Identify which cell holds the provided text, then report its [x, y] central coordinate. 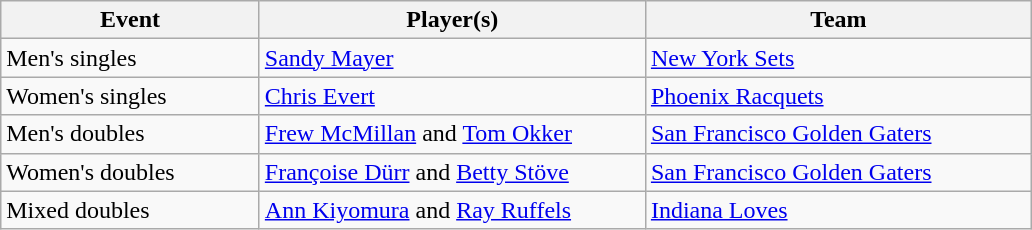
Women's singles [130, 96]
Mixed doubles [130, 210]
New York Sets [838, 58]
Women's doubles [130, 172]
Françoise Dürr and Betty Stöve [452, 172]
Phoenix Racquets [838, 96]
Ann Kiyomura and Ray Ruffels [452, 210]
Chris Evert [452, 96]
Event [130, 20]
Men's doubles [130, 134]
Sandy Mayer [452, 58]
Indiana Loves [838, 210]
Frew McMillan and Tom Okker [452, 134]
Team [838, 20]
Player(s) [452, 20]
Men's singles [130, 58]
